Identify which cell holds the provided text, then report its (x, y) central coordinate. 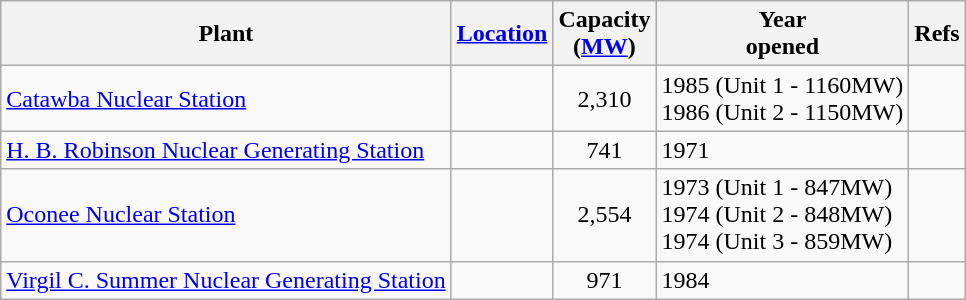
Yearopened (782, 34)
971 (604, 280)
H. B. Robinson Nuclear Generating Station (226, 150)
Capacity(MW) (604, 34)
1984 (782, 280)
Refs (937, 34)
741 (604, 150)
Location (502, 34)
Oconee Nuclear Station (226, 215)
1985 (Unit 1 - 1160MW)1986 (Unit 2 - 1150MW) (782, 98)
2,310 (604, 98)
1973 (Unit 1 - 847MW)1974 (Unit 2 - 848MW)1974 (Unit 3 - 859MW) (782, 215)
Virgil C. Summer Nuclear Generating Station (226, 280)
Catawba Nuclear Station (226, 98)
1971 (782, 150)
2,554 (604, 215)
Plant (226, 34)
